Locate the cell with the specified text and output its [X, Y] center coordinate. 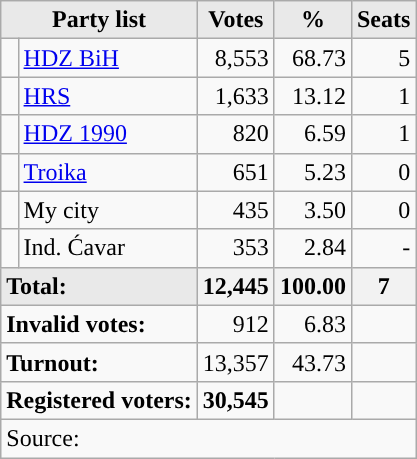
Ind. Ćavar [108, 248]
6.59 [312, 134]
100.00 [312, 286]
435 [236, 210]
3.50 [312, 210]
2.84 [312, 248]
Registered voters: [100, 400]
6.83 [312, 324]
Source: [208, 438]
68.73 [312, 58]
651 [236, 172]
HRS [108, 96]
5.23 [312, 172]
912 [236, 324]
Votes [236, 20]
HDZ BiH [108, 58]
HDZ 1990 [108, 134]
Party list [100, 20]
My city [108, 210]
43.73 [312, 362]
% [312, 20]
8,553 [236, 58]
12,445 [236, 286]
353 [236, 248]
Total: [100, 286]
Troika [108, 172]
Seats [383, 20]
820 [236, 134]
30,545 [236, 400]
Turnout: [100, 362]
Invalid votes: [100, 324]
7 [383, 286]
13,357 [236, 362]
1,633 [236, 96]
5 [383, 58]
13.12 [312, 96]
- [383, 248]
